Find where the given text appears and provide that cell's center as [x, y] coordinate. 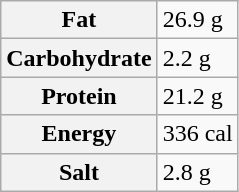
Energy [79, 134]
Fat [79, 20]
26.9 g [198, 20]
336 cal [198, 134]
21.2 g [198, 96]
2.2 g [198, 58]
Carbohydrate [79, 58]
Protein [79, 96]
2.8 g [198, 172]
Salt [79, 172]
